Determine the (X, Y) coordinate at the center of the cell enclosing the given text.  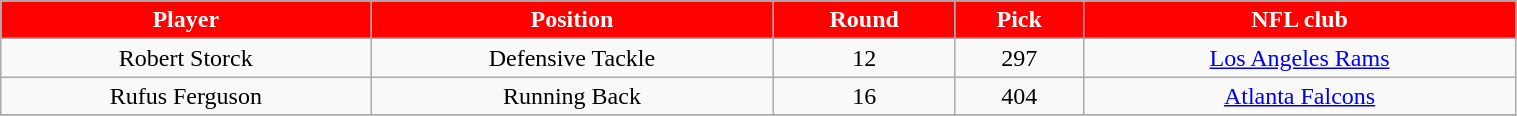
Atlanta Falcons (1300, 96)
404 (1019, 96)
297 (1019, 58)
Position (572, 20)
Round (864, 20)
Los Angeles Rams (1300, 58)
NFL club (1300, 20)
Defensive Tackle (572, 58)
Rufus Ferguson (186, 96)
Running Back (572, 96)
Player (186, 20)
Pick (1019, 20)
16 (864, 96)
Robert Storck (186, 58)
12 (864, 58)
